Extract the [x, y] coordinate from the center of the cell holding the provided text.  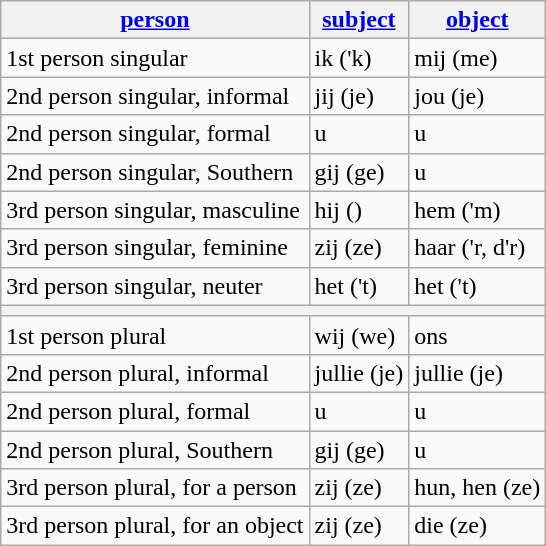
ons [478, 335]
mij (me) [478, 58]
2nd person plural, Southern [155, 449]
3rd person singular, neuter [155, 286]
2nd person plural, formal [155, 411]
2nd person singular, informal [155, 96]
jou (je) [478, 96]
hem ('m) [478, 210]
jij (je) [359, 96]
3rd person singular, feminine [155, 248]
person [155, 20]
hij () [359, 210]
haar ('r, d'r) [478, 248]
object [478, 20]
2nd person singular, Southern [155, 172]
3rd person plural, for a person [155, 488]
2nd person singular, formal [155, 134]
3rd person plural, for an object [155, 526]
2nd person plural, informal [155, 373]
ik ('k) [359, 58]
1st person plural [155, 335]
3rd person singular, masculine [155, 210]
die (ze) [478, 526]
hun, hen (ze) [478, 488]
subject [359, 20]
1st person singular [155, 58]
wij (we) [359, 335]
